For the text-containing cell, return its midpoint in [x, y] coordinate format. 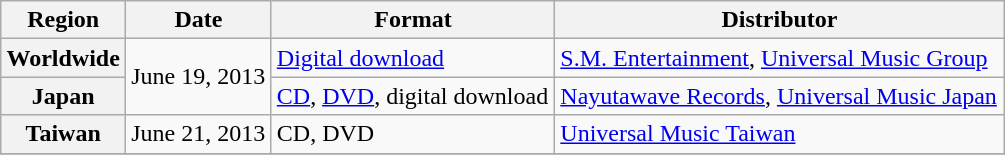
Japan [64, 96]
June 21, 2013 [199, 134]
Worldwide [64, 58]
Universal Music Taiwan [780, 134]
CD, DVD, digital download [413, 96]
June 19, 2013 [199, 77]
Region [64, 20]
Date [199, 20]
Taiwan [64, 134]
Nayutawave Records, Universal Music Japan [780, 96]
Digital download [413, 58]
Distributor [780, 20]
Format [413, 20]
S.M. Entertainment, Universal Music Group [780, 58]
CD, DVD [413, 134]
